Return (x, y) of the center of cell containing provided text 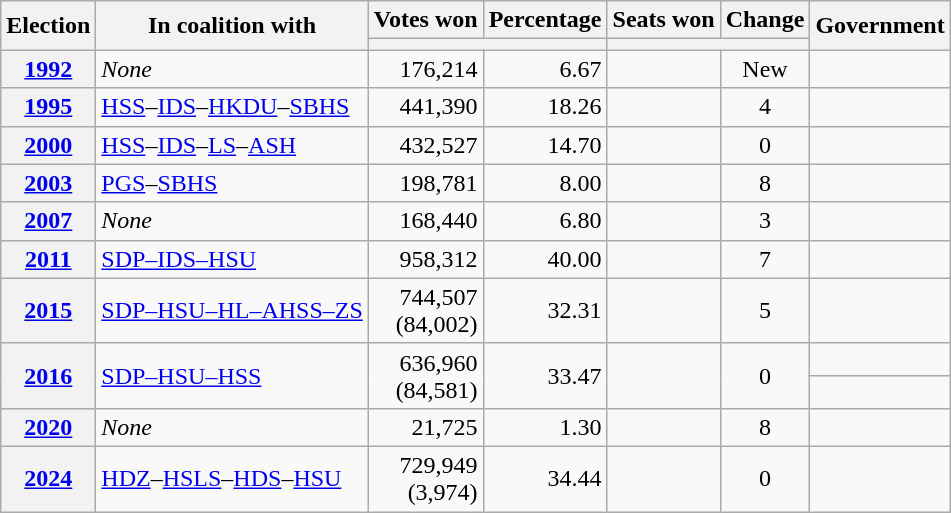
7 (765, 259)
SDP–IDS–HSU (232, 259)
8.00 (545, 183)
2024 (48, 478)
Change (765, 20)
Percentage (545, 20)
5 (765, 310)
636,960 (84,581) (426, 376)
958,312 (426, 259)
HDZ–HSLS–HDS–HSU (232, 478)
2016 (48, 376)
32.31 (545, 310)
Votes won (426, 20)
2015 (48, 310)
SDP–HSU–HL–AHSS–ZS (232, 310)
4 (765, 107)
2011 (48, 259)
2000 (48, 145)
33.47 (545, 376)
New (765, 69)
744,507 (84,002) (426, 310)
PGS–SBHS (232, 183)
34.44 (545, 478)
2020 (48, 427)
1992 (48, 69)
1.30 (545, 427)
729,949(3,974) (426, 478)
40.00 (545, 259)
1995 (48, 107)
176,214 (426, 69)
HSS–IDS–LS–ASH (232, 145)
Government (880, 26)
6.67 (545, 69)
2007 (48, 221)
2003 (48, 183)
6.80 (545, 221)
3 (765, 221)
198,781 (426, 183)
Election (48, 26)
14.70 (545, 145)
432,527 (426, 145)
18.26 (545, 107)
441,390 (426, 107)
HSS–IDS–HKDU–SBHS (232, 107)
In coalition with (232, 26)
21,725 (426, 427)
168,440 (426, 221)
SDP–HSU–HSS (232, 376)
Seats won (664, 20)
